Determine the [x, y] coordinate at the center of the cell enclosing the given text.  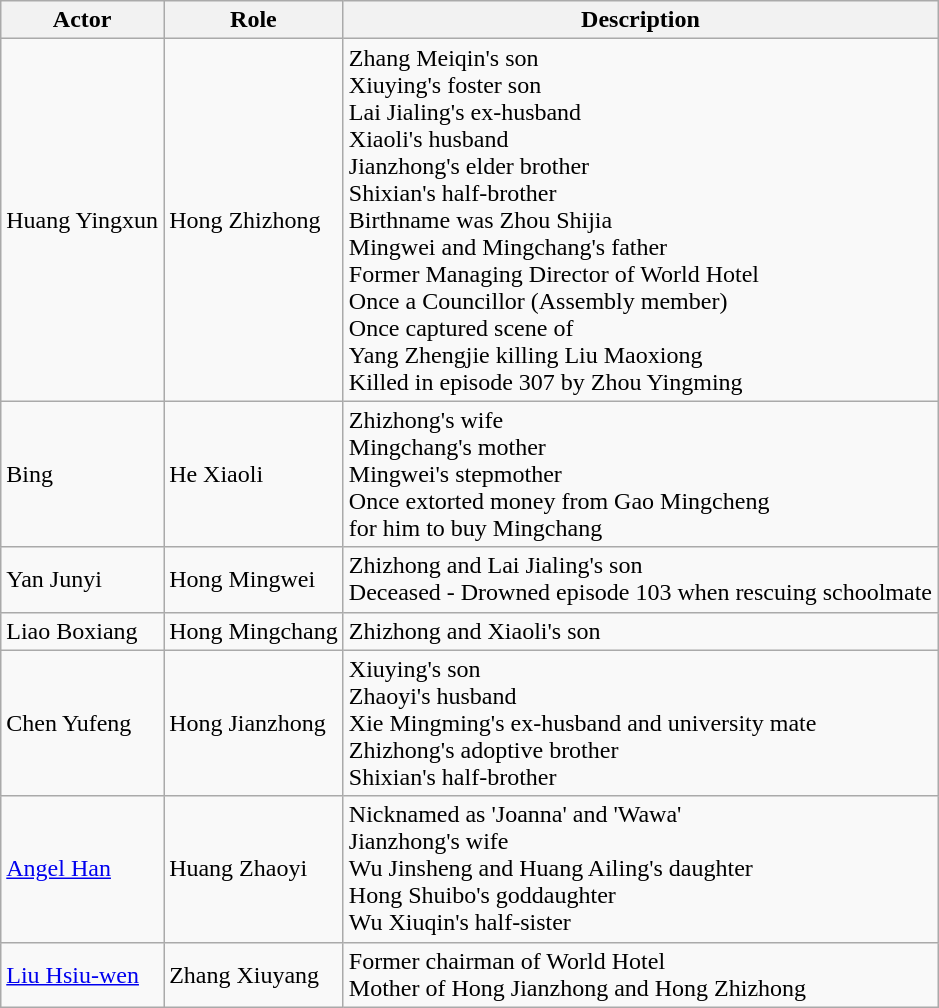
Hong Mingchang [254, 631]
Liu Hsiu-wen [82, 974]
Hong Mingwei [254, 580]
Zhizhong and Xiaoli's son [640, 631]
Zhizhong's wifeMingchang's motherMingwei's stepmotherOnce extorted money from Gao Mingchengfor him to buy Mingchang [640, 474]
Nicknamed as 'Joanna' and 'Wawa'Jianzhong's wifeWu Jinsheng and Huang Ailing's daughterHong Shuibo's goddaughterWu Xiuqin's half-sister [640, 869]
Huang Zhaoyi [254, 869]
Chen Yufeng [82, 723]
Zhang Xiuyang [254, 974]
Actor [82, 20]
Former chairman of World Hotel Mother of Hong Jianzhong and Hong Zhizhong [640, 974]
He Xiaoli [254, 474]
Zhizhong and Lai Jialing's sonDeceased - Drowned episode 103 when rescuing schoolmate [640, 580]
Hong Zhizhong [254, 220]
Liao Boxiang [82, 631]
Huang Yingxun [82, 220]
Hong Jianzhong [254, 723]
Yan Junyi [82, 580]
Xiuying's sonZhaoyi's husbandXie Mingming's ex-husband and university mateZhizhong's adoptive brotherShixian's half-brother [640, 723]
Description [640, 20]
Bing [82, 474]
Role [254, 20]
Angel Han [82, 869]
